Find where the given text appears and provide that cell's center as (X, Y) coordinate. 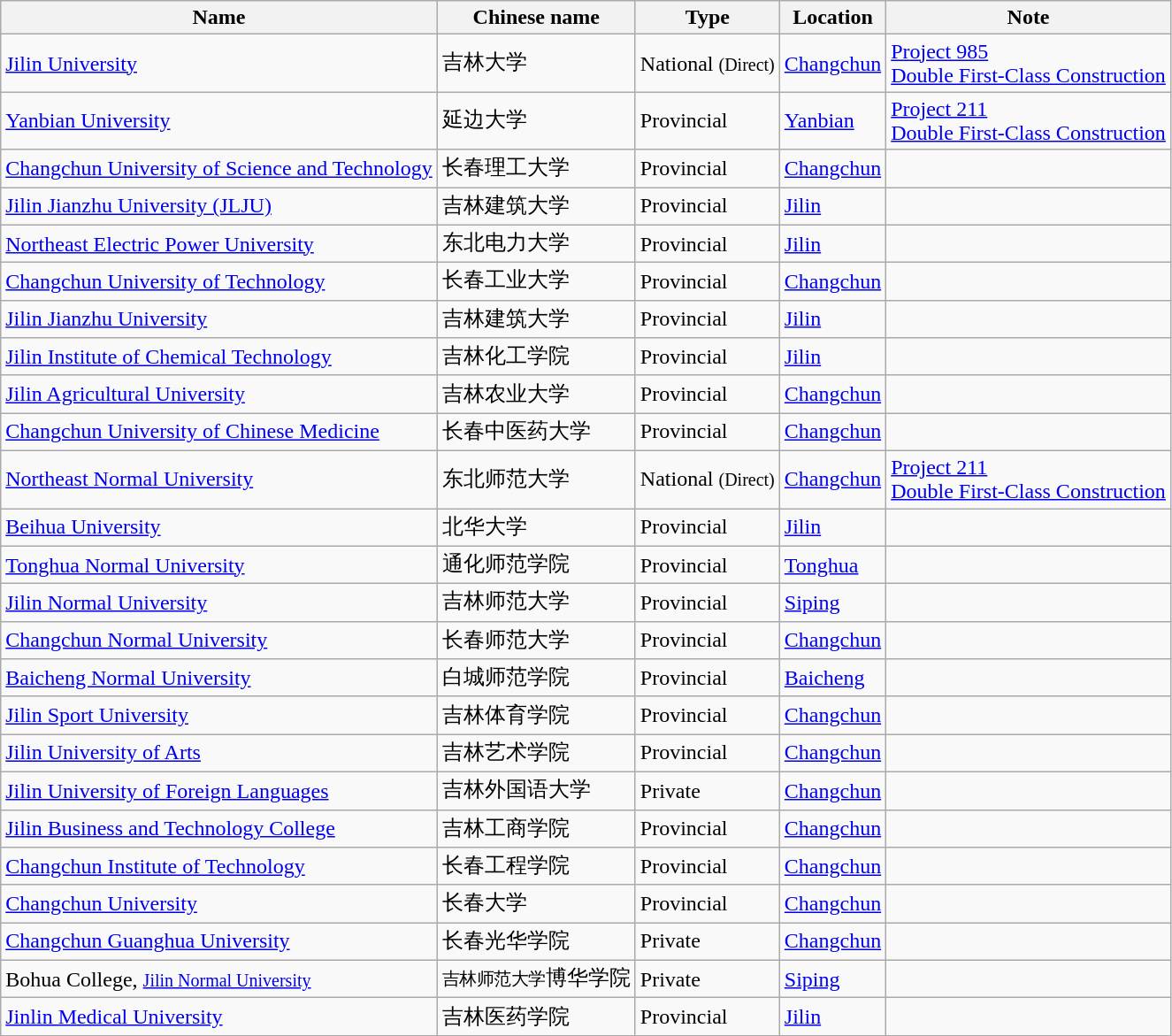
Baicheng Normal University (219, 678)
吉林师范大学 (536, 603)
Beihua University (219, 527)
东北师范大学 (536, 480)
北华大学 (536, 527)
Yanbian (832, 120)
吉林外国语大学 (536, 791)
长春光华学院 (536, 941)
Bohua College, Jilin Normal University (219, 978)
吉林体育学院 (536, 715)
长春工业大学 (536, 281)
Jilin Jianzhu University (219, 318)
Project 985Double First-Class Construction (1029, 64)
Jilin University of Arts (219, 754)
Yanbian University (219, 120)
Changchun University of Technology (219, 281)
Jilin Business and Technology College (219, 828)
Jilin University (219, 64)
吉林农业大学 (536, 395)
Name (219, 18)
长春大学 (536, 904)
Jilin Jianzhu University (JLJU) (219, 207)
长春中医药大学 (536, 432)
Northeast Electric Power University (219, 244)
Baicheng (832, 678)
通化师范学院 (536, 564)
Jilin Institute of Chemical Technology (219, 357)
长春理工大学 (536, 168)
Jilin Normal University (219, 603)
Jilin Sport University (219, 715)
吉林医药学院 (536, 1017)
吉林化工学院 (536, 357)
长春师范大学 (536, 641)
东北电力大学 (536, 244)
Jilin Agricultural University (219, 395)
吉林师范大学博华学院 (536, 978)
Tonghua (832, 564)
Changchun Guanghua University (219, 941)
Type (708, 18)
Northeast Normal University (219, 480)
Changchun University (219, 904)
白城师范学院 (536, 678)
Changchun University of Science and Technology (219, 168)
Chinese name (536, 18)
Tonghua Normal University (219, 564)
Changchun Normal University (219, 641)
Changchun Institute of Technology (219, 867)
Jinlin Medical University (219, 1017)
Changchun University of Chinese Medicine (219, 432)
Note (1029, 18)
吉林大学 (536, 64)
长春工程学院 (536, 867)
吉林艺术学院 (536, 754)
Location (832, 18)
延边大学 (536, 120)
Jilin University of Foreign Languages (219, 791)
吉林工商学院 (536, 828)
